Capture the cell that displays the provided text and extract its [x, y] central coordinate. 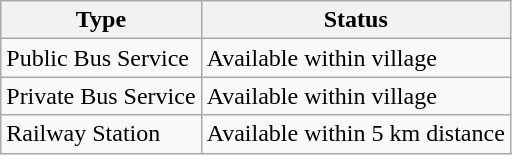
Type [101, 20]
Railway Station [101, 134]
Private Bus Service [101, 96]
Available within 5 km distance [356, 134]
Status [356, 20]
Public Bus Service [101, 58]
